Pinpoint the cell where the given text exists, returning its [X, Y] midpoint coordinate. 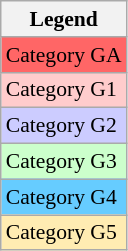
Category G4 [64, 197]
Category G3 [64, 162]
Category G5 [64, 233]
Category G1 [64, 90]
Category G2 [64, 126]
Category GA [64, 55]
Legend [64, 19]
